Return the (X, Y) coordinate for the center point of the cell that contains the specified text.  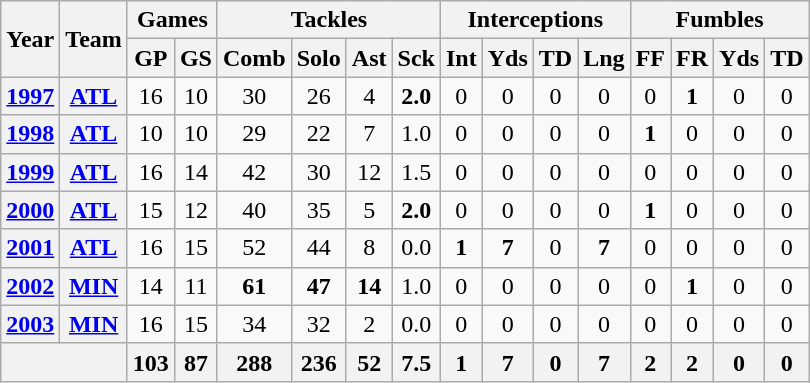
FR (692, 58)
Year (30, 39)
7.5 (416, 362)
103 (150, 362)
Games (172, 20)
Fumbles (720, 20)
61 (254, 286)
Int (461, 58)
1.5 (416, 172)
Solo (318, 58)
FF (650, 58)
87 (196, 362)
Ast (369, 58)
2000 (30, 210)
GS (196, 58)
1999 (30, 172)
1998 (30, 134)
22 (318, 134)
288 (254, 362)
Interceptions (535, 20)
236 (318, 362)
47 (318, 286)
32 (318, 324)
40 (254, 210)
Tackles (328, 20)
Comb (254, 58)
26 (318, 96)
29 (254, 134)
2003 (30, 324)
5 (369, 210)
GP (150, 58)
2002 (30, 286)
Team (94, 39)
11 (196, 286)
2001 (30, 248)
42 (254, 172)
34 (254, 324)
4 (369, 96)
1997 (30, 96)
Sck (416, 58)
8 (369, 248)
44 (318, 248)
35 (318, 210)
Lng (604, 58)
